Scan for the cell matching the given text and deliver its [x, y] coordinate at center. 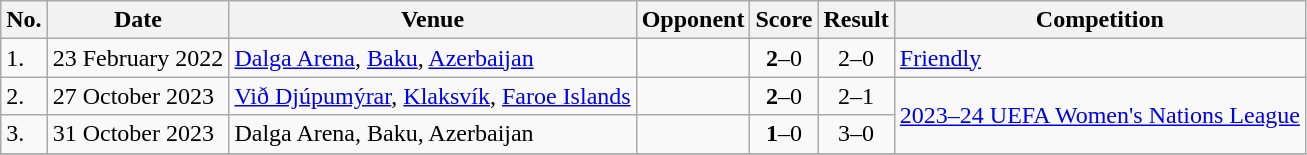
Score [784, 20]
2–1 [856, 96]
Result [856, 20]
2. [24, 96]
2023–24 UEFA Women's Nations League [1100, 115]
31 October 2023 [138, 134]
1–0 [784, 134]
3. [24, 134]
Opponent [693, 20]
Competition [1100, 20]
Friendly [1100, 58]
Date [138, 20]
Við Djúpumýrar, Klaksvík, Faroe Islands [432, 96]
3–0 [856, 134]
Venue [432, 20]
23 February 2022 [138, 58]
No. [24, 20]
27 October 2023 [138, 96]
1. [24, 58]
